Pinpoint the cell where the given text exists, returning its [x, y] midpoint coordinate. 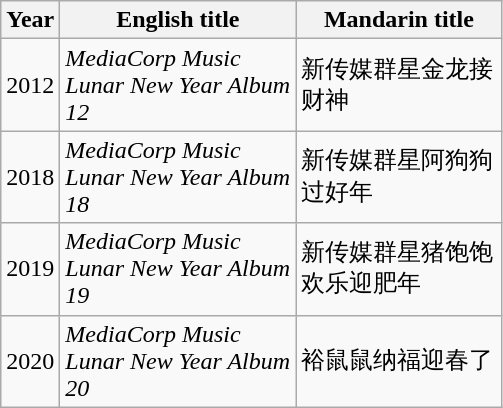
2012 [30, 85]
新传媒群星金龙接财神 [399, 85]
English title [178, 20]
MediaCorp Music Lunar New Year Album 20 [178, 361]
2019 [30, 269]
MediaCorp Music Lunar New Year Album 19 [178, 269]
MediaCorp Music Lunar New Year Album 12 [178, 85]
裕鼠鼠纳福迎春了 [399, 361]
MediaCorp Music Lunar New Year Album 18 [178, 177]
新传媒群星猪饱饱欢乐迎肥年 [399, 269]
新传媒群星阿狗狗过好年 [399, 177]
Mandarin title [399, 20]
2018 [30, 177]
2020 [30, 361]
Year [30, 20]
